Output the [X, Y] coordinate of the center of the cell containing the given text.  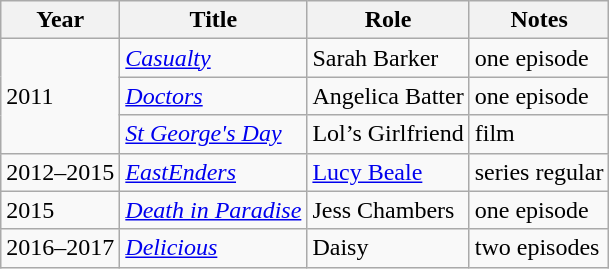
Casualty [214, 58]
2012–2015 [60, 172]
Lucy Beale [388, 172]
Daisy [388, 248]
St George's Day [214, 134]
film [539, 134]
Year [60, 20]
Doctors [214, 96]
2011 [60, 96]
2016–2017 [60, 248]
Death in Paradise [214, 210]
two episodes [539, 248]
Jess Chambers [388, 210]
series regular [539, 172]
Angelica Batter [388, 96]
Notes [539, 20]
Title [214, 20]
Role [388, 20]
EastEnders [214, 172]
Delicious [214, 248]
Sarah Barker [388, 58]
Lol’s Girlfriend [388, 134]
2015 [60, 210]
